Scan for the cell matching the given text and deliver its (X, Y) coordinate at center. 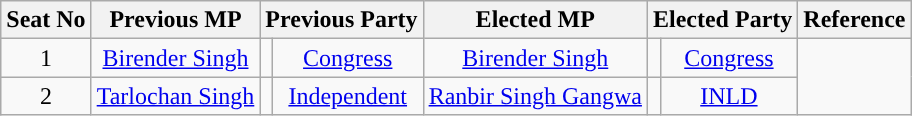
Reference (854, 20)
Tarlochan Singh (176, 96)
Elected MP (535, 20)
Previous Party (342, 20)
INLD (729, 96)
Seat No (46, 20)
Elected Party (722, 20)
1 (46, 58)
2 (46, 96)
Previous MP (176, 20)
Independent (348, 96)
Ranbir Singh Gangwa (535, 96)
